From the cell containing the given text, extract its center point as (x, y) coordinate. 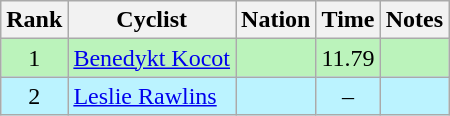
Cyclist (152, 20)
– (348, 96)
2 (34, 96)
Notes (414, 20)
Time (348, 20)
Nation (276, 20)
Rank (34, 20)
Leslie Rawlins (152, 96)
Benedykt Kocot (152, 58)
1 (34, 58)
11.79 (348, 58)
